Determine the (x, y) coordinate at the center of the cell enclosing the given text.  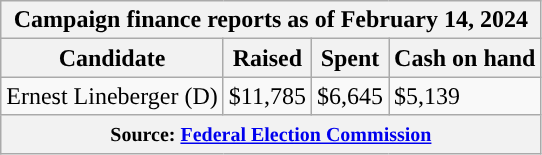
Cash on hand (465, 58)
Spent (350, 58)
$11,785 (267, 96)
Source: Federal Election Commission (271, 134)
$5,139 (465, 96)
Candidate (112, 58)
Campaign finance reports as of February 14, 2024 (271, 20)
Raised (267, 58)
Ernest Lineberger (D) (112, 96)
$6,645 (350, 96)
